Return (x, y) of the center of cell containing provided text 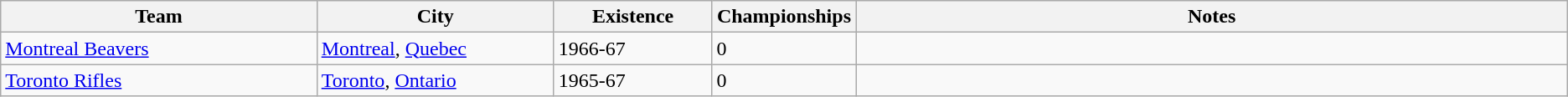
Championships (784, 17)
Montreal, Quebec (436, 48)
Notes (1211, 17)
Toronto Rifles (159, 80)
Toronto, Ontario (436, 80)
Team (159, 17)
Existence (633, 17)
1965-67 (633, 80)
City (436, 17)
1966-67 (633, 48)
Montreal Beavers (159, 48)
